Provide the (x, y) coordinate of the cell's center where the given text is located.  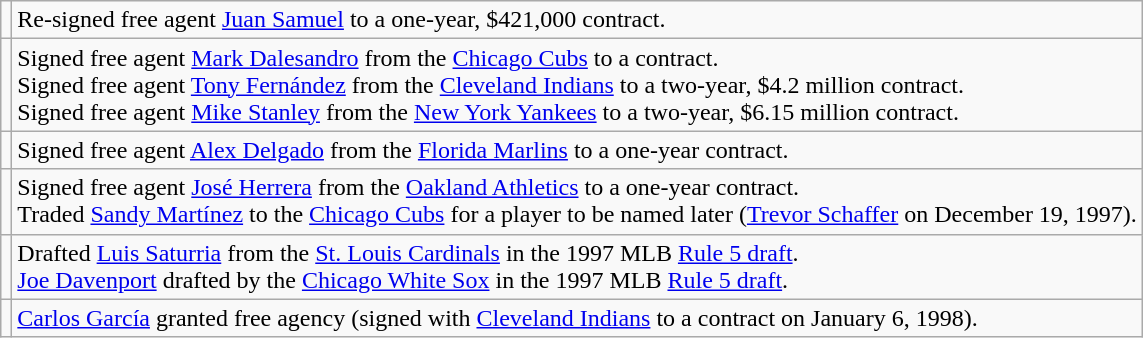
Re-signed free agent Juan Samuel to a one-year, $421,000 contract. (578, 20)
Carlos García granted free agency (signed with Cleveland Indians to a contract on January 6, 1998). (578, 318)
Signed free agent Alex Delgado from the Florida Marlins to a one-year contract. (578, 150)
